Return (X, Y) of the center of cell containing provided text 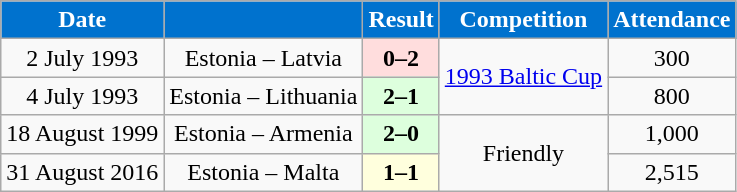
4 July 1993 (82, 96)
2–0 (401, 134)
800 (672, 96)
Estonia – Malta (264, 172)
31 August 2016 (82, 172)
Result (401, 20)
Friendly (523, 153)
2,515 (672, 172)
Estonia – Lithuania (264, 96)
Estonia – Armenia (264, 134)
Estonia – Latvia (264, 58)
300 (672, 58)
Date (82, 20)
0–2 (401, 58)
1–1 (401, 172)
1993 Baltic Cup (523, 77)
2–1 (401, 96)
2 July 1993 (82, 58)
Competition (523, 20)
1,000 (672, 134)
18 August 1999 (82, 134)
Attendance (672, 20)
